Provide the [x, y] coordinate of the cell's center where the given text is located.  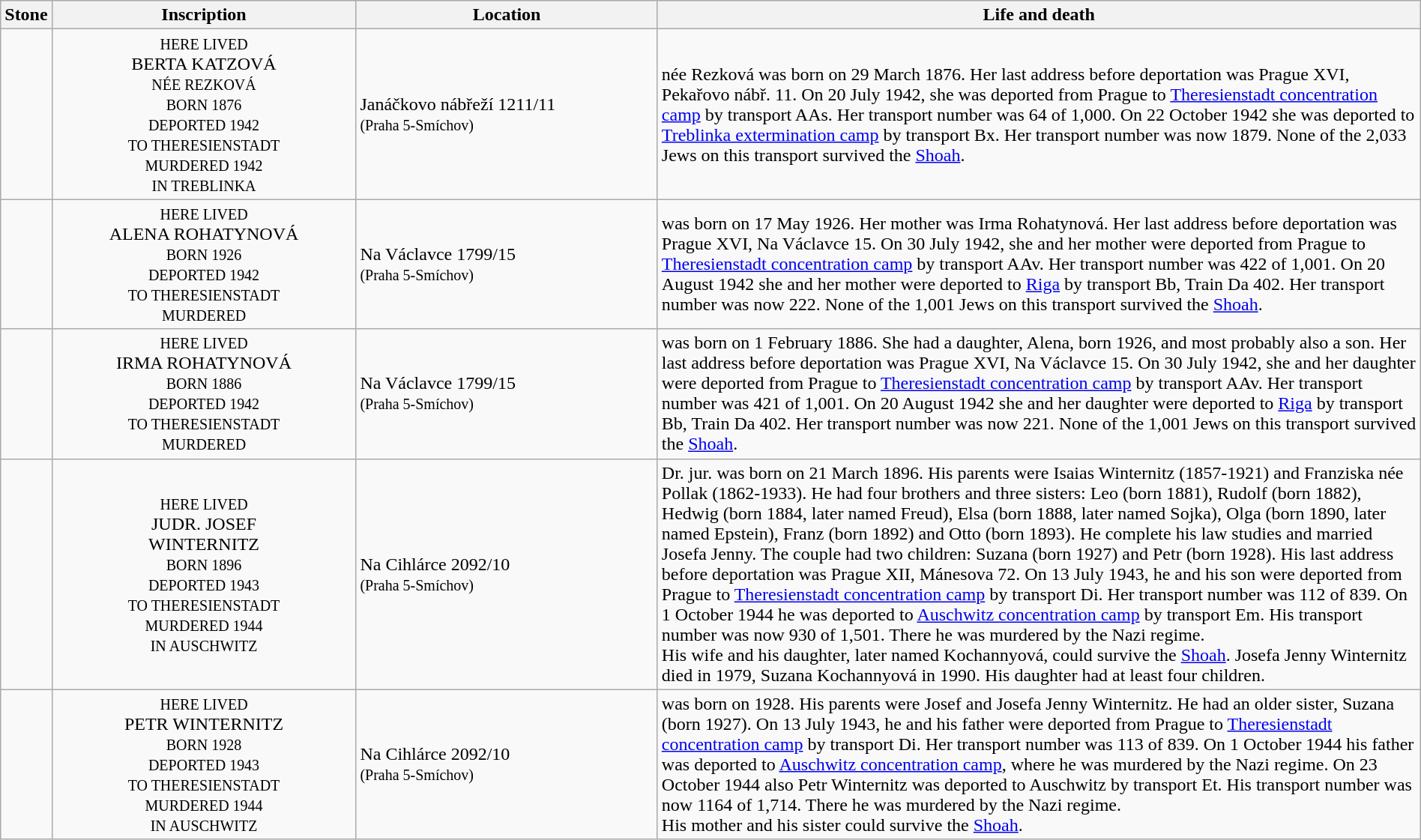
HERE LIVEDJUDR. JOSEFWINTERNITZBORN 1896DEPORTED 1943TO THERESIENSTADTMURDERED 1944IN AUSCHWITZ [204, 574]
HERE LIVEDBERTA KATZOVÁNÉE REZKOVÁBORN 1876DEPORTED 1942TO THERESIENSTADTMURDERED 1942IN TREBLINKA [204, 114]
Inscription [204, 15]
HERE LIVEDPETR WINTERNITZBORN 1928DEPORTED 1943TO THERESIENSTADTMURDERED 1944IN AUSCHWITZ [204, 764]
Life and death [1039, 15]
Stone [26, 15]
HERE LIVEDALENA ROHATYNOVÁBORN 1926DEPORTED 1942TO THERESIENSTADTMURDERED [204, 264]
Janáčkovo nábřeží 1211/11(Praha 5-Smíchov) [507, 114]
Location [507, 15]
HERE LIVEDIRMA ROHATYNOVÁBORN 1886DEPORTED 1942TO THERESIENSTADTMURDERED [204, 394]
